Scan for the cell matching the given text and deliver its [x, y] coordinate at center. 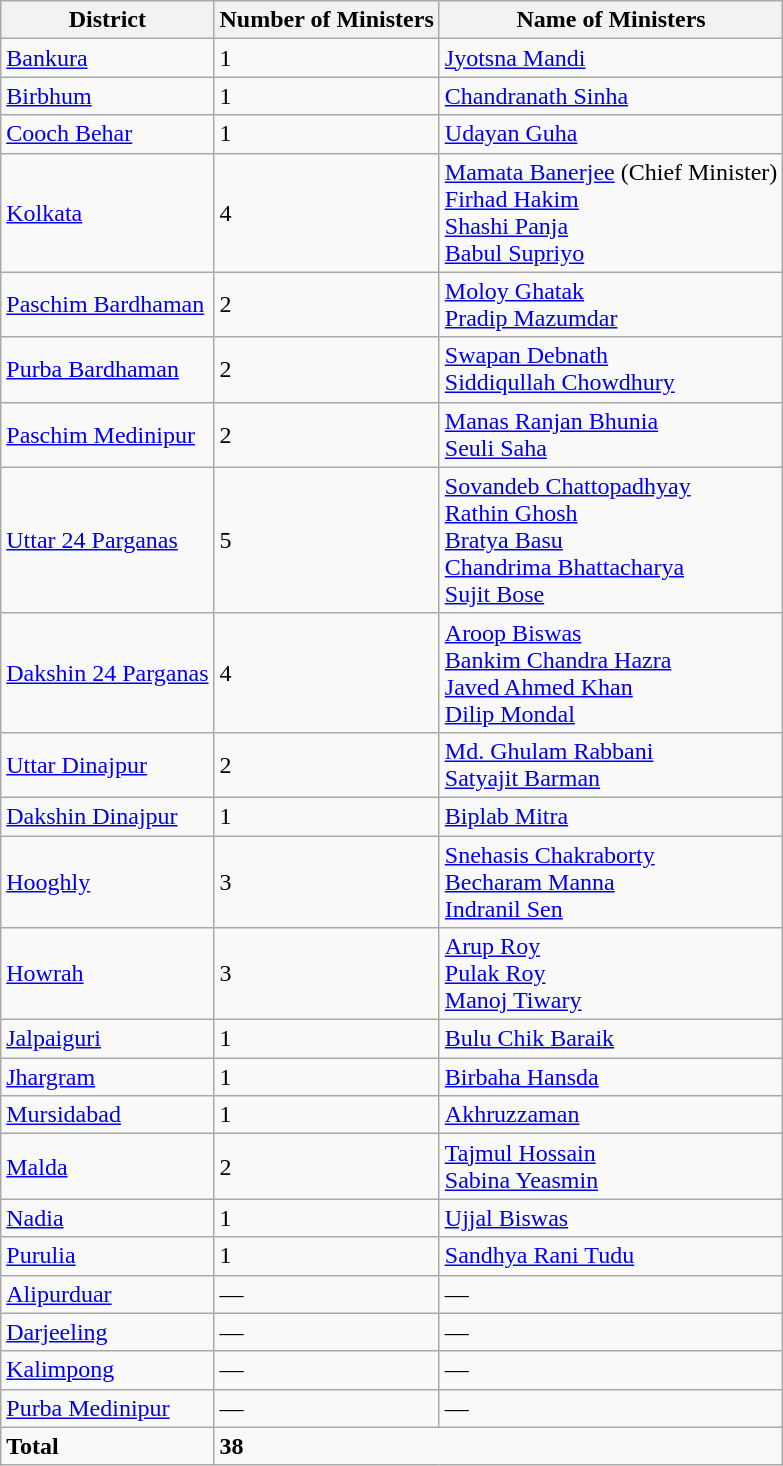
Akhruzzaman [611, 1115]
5 [326, 540]
Uttar 24 Parganas [108, 540]
Manas Ranjan BhuniaSeuli Saha [611, 434]
Uttar Dinajpur [108, 764]
Jyotsna Mandi [611, 58]
Paschim Bardhaman [108, 304]
Bankura [108, 58]
Hooghly [108, 882]
Nadia [108, 1218]
Birbaha Hansda [611, 1077]
Sovandeb ChattopadhyayRathin GhoshBratya BasuChandrima BhattacharyaSujit Bose [611, 540]
Snehasis ChakrabortyBecharam MannaIndranil Sen [611, 882]
Jhargram [108, 1077]
Swapan DebnathSiddiqullah Chowdhury [611, 370]
Moloy GhatakPradip Mazumdar [611, 304]
Kolkata [108, 212]
Ujjal Biswas [611, 1218]
Number of Ministers [326, 20]
Kalimpong [108, 1370]
Md. Ghulam RabbaniSatyajit Barman [611, 764]
Purba Medinipur [108, 1408]
Paschim Medinipur [108, 434]
Jalpaiguri [108, 1039]
Arup RoyPulak RoyManoj Tiwary [611, 974]
Darjeeling [108, 1332]
Alipurduar [108, 1294]
Cooch Behar [108, 134]
Chandranath Sinha [611, 96]
Purba Bardhaman [108, 370]
Dakshin Dinajpur [108, 816]
38 [498, 1446]
Mamata Banerjee (Chief Minister)Firhad HakimShashi PanjaBabul Supriyo [611, 212]
Mursidabad [108, 1115]
Dakshin 24 Parganas [108, 672]
Total [108, 1446]
Birbhum [108, 96]
Tajmul HossainSabina Yeasmin [611, 1166]
Malda [108, 1166]
Aroop BiswasBankim Chandra HazraJaved Ahmed KhanDilip Mondal [611, 672]
District [108, 20]
Purulia [108, 1256]
Name of Ministers [611, 20]
Udayan Guha [611, 134]
Bulu Chik Baraik [611, 1039]
Biplab Mitra [611, 816]
Howrah [108, 974]
Sandhya Rani Tudu [611, 1256]
